For the text-containing cell, return its midpoint in (x, y) coordinate format. 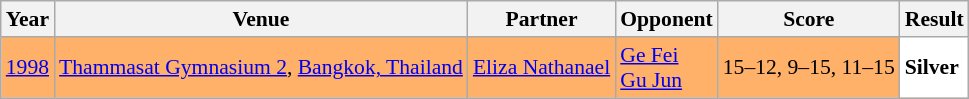
Opponent (666, 19)
Score (809, 19)
Ge Fei Gu Jun (666, 68)
Partner (542, 19)
1998 (28, 68)
Thammasat Gymnasium 2, Bangkok, Thailand (261, 68)
15–12, 9–15, 11–15 (809, 68)
Year (28, 19)
Result (934, 19)
Silver (934, 68)
Eliza Nathanael (542, 68)
Venue (261, 19)
